Find where the given text appears and provide that cell's center as [X, Y] coordinate. 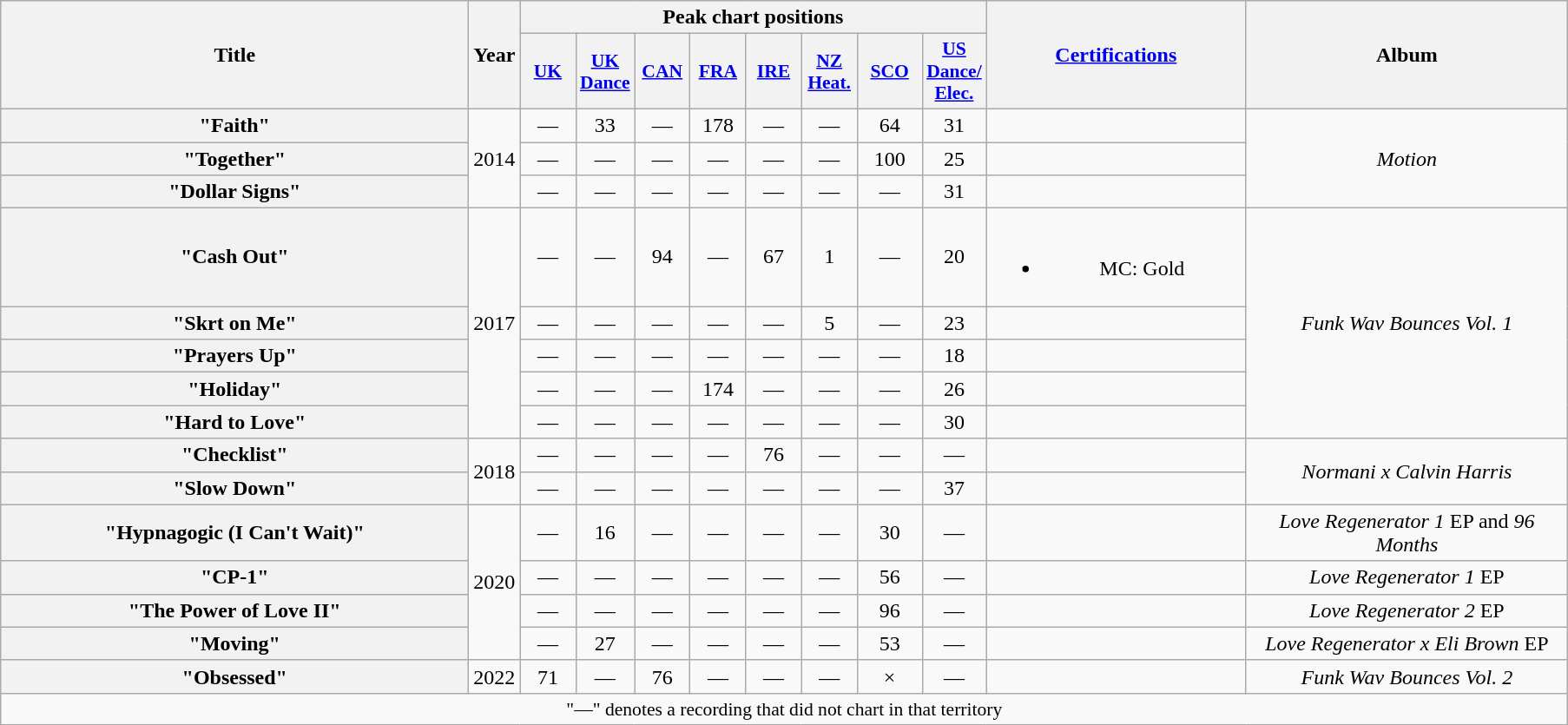
"CP-1" [234, 577]
25 [954, 159]
IRE [774, 71]
64 [889, 125]
"Obsessed" [234, 676]
Title [234, 56]
FRA [718, 71]
16 [605, 533]
CAN [662, 71]
USDance/Elec. [954, 71]
"Prayers Up" [234, 356]
"Cash Out" [234, 257]
Motion [1407, 158]
2022 [495, 676]
53 [889, 643]
Love Regenerator 2 EP [1407, 610]
Album [1407, 56]
"The Power of Love II" [234, 610]
"Holiday" [234, 389]
UK [548, 71]
2014 [495, 158]
20 [954, 257]
33 [605, 125]
56 [889, 577]
26 [954, 389]
Funk Wav Bounces Vol. 2 [1407, 676]
Love Regenerator 1 EP and 96 Months [1407, 533]
94 [662, 257]
2017 [495, 323]
MC: Gold [1117, 257]
× [889, 676]
37 [954, 488]
"Skrt on Me" [234, 323]
Funk Wav Bounces Vol. 1 [1407, 323]
2018 [495, 471]
2020 [495, 582]
96 [889, 610]
174 [718, 389]
Normani x Calvin Harris [1407, 471]
Love Regenerator 1 EP [1407, 577]
Peak chart positions [754, 17]
27 [605, 643]
UKDance [605, 71]
"Faith" [234, 125]
178 [718, 125]
Year [495, 56]
"Together" [234, 159]
67 [774, 257]
5 [829, 323]
"Checklist" [234, 455]
"—" denotes a recording that did not chart in that territory [785, 709]
"Hard to Love" [234, 422]
23 [954, 323]
"Slow Down" [234, 488]
NZHeat. [829, 71]
100 [889, 159]
Certifications [1117, 56]
"Hypnagogic (I Can't Wait)" [234, 533]
71 [548, 676]
"Dollar Signs" [234, 192]
"Moving" [234, 643]
Love Regenerator x Eli Brown EP [1407, 643]
SCO [889, 71]
1 [829, 257]
18 [954, 356]
